Scan for the cell matching the given text and deliver its [x, y] coordinate at center. 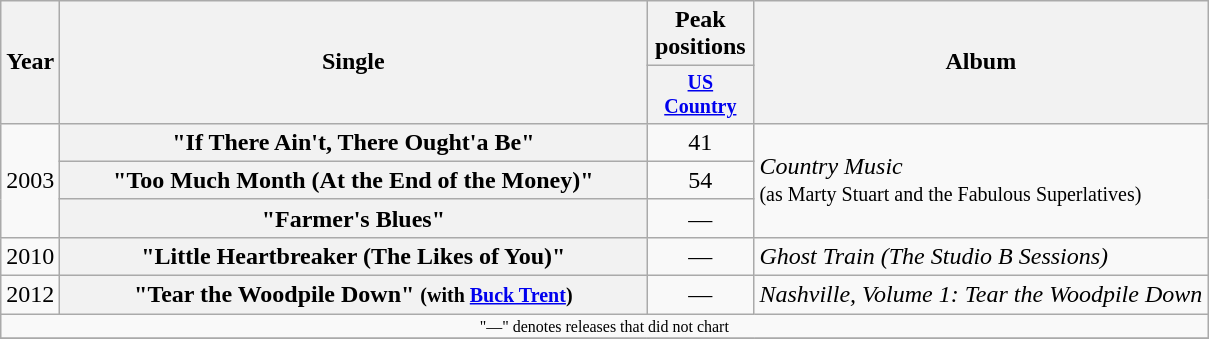
41 [700, 142]
Album [981, 62]
2012 [30, 295]
"If There Ain't, There Ought'a Be" [354, 142]
"—" denotes releases that did not chart [604, 326]
"Tear the Woodpile Down" (with Buck Trent) [354, 295]
"Too Much Month (At the End of the Money)" [354, 180]
US Country [700, 94]
"Little Heartbreaker (The Likes of You)" [354, 256]
2010 [30, 256]
Ghost Train (The Studio B Sessions) [981, 256]
54 [700, 180]
Nashville, Volume 1: Tear the Woodpile Down [981, 295]
Country Music(as Marty Stuart and the Fabulous Superlatives) [981, 180]
Year [30, 62]
Single [354, 62]
"Farmer's Blues" [354, 218]
Peak positions [700, 34]
2003 [30, 180]
